Capture the cell that displays the provided text and extract its [x, y] central coordinate. 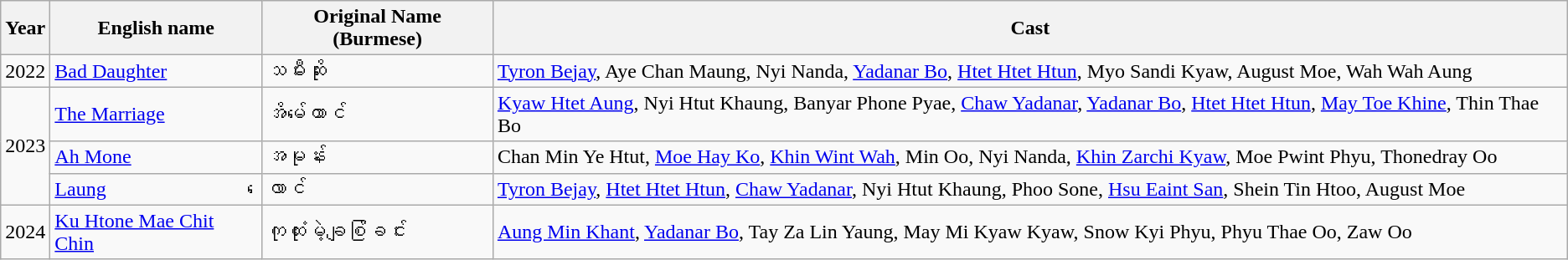
Original Name (Burmese) [378, 28]
Cast [1030, 28]
2023 [25, 145]
အိမ်ထောင် [378, 114]
လောင် [378, 189]
Ah Mone [156, 157]
အမုန်း [378, 157]
Tyron Bejay, Aye Chan Maung, Nyi Nanda, Yadanar Bo, Htet Htet Htun, Myo Sandi Kyaw, August Moe, Wah Wah Aung [1030, 71]
Bad Daughter [156, 71]
Aung Min Khant, Yadanar Bo, Tay Za Lin Yaung, May Mi Kyaw Kyaw, Snow Kyi Phyu, Phyu Thae Oo, Zaw Oo [1030, 232]
Year [25, 28]
The Marriage [156, 114]
Chan Min Ye Htut, Moe Hay Ko, Khin Wint Wah, Min Oo, Nyi Nanda, Khin Zarchi Kyaw, Moe Pwint Phyu, Thonedray Oo [1030, 157]
Tyron Bejay, Htet Htet Htun, Chaw Yadanar, Nyi Htut Khaung, Phoo Sone, Hsu Eaint San, Shein Tin Htoo, August Moe [1030, 189]
English name [156, 28]
2024 [25, 232]
2022 [25, 71]
သမီးဆိုး [378, 71]
Laung [156, 189]
ကုထုံးမဲ့ချစ်ခြင်း [378, 232]
Kyaw Htet Aung, Nyi Htut Khaung, Banyar Phone Pyae, Chaw Yadanar, Yadanar Bo, Htet Htet Htun, May Toe Khine, Thin Thae Bo [1030, 114]
Ku Htone Mae Chit Chin [156, 232]
